Output the (X, Y) coordinate of the center of the cell containing the given text.  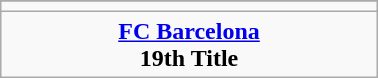
FC Barcelona19th Title (189, 44)
